Detect which cell encompasses the target text, then output its [X, Y] center coordinate. 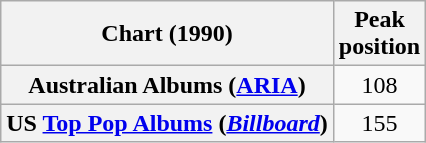
108 [379, 85]
US Top Pop Albums (Billboard) [168, 123]
Peakposition [379, 34]
Chart (1990) [168, 34]
155 [379, 123]
Australian Albums (ARIA) [168, 85]
